Return [x, y] of the center of cell containing provided text 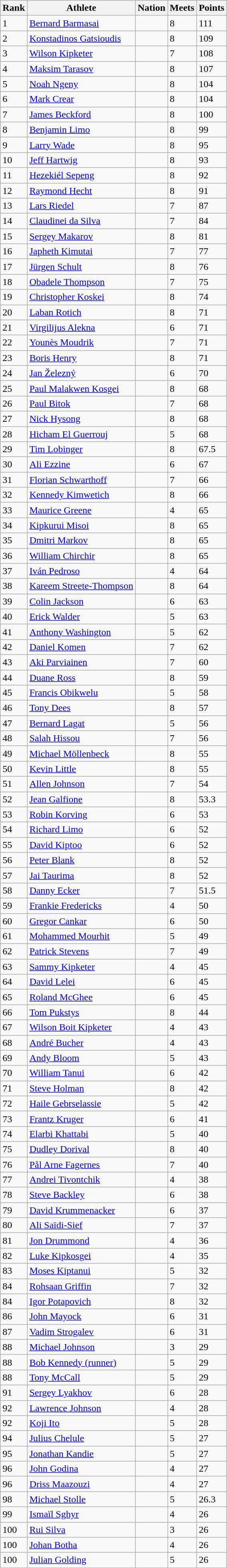
Dmitri Markov [81, 541]
John Mayock [81, 1317]
Duane Ross [81, 678]
80 [14, 1225]
19 [14, 297]
Elarbi Khattabi [81, 1134]
Igor Potapovich [81, 1301]
10 [14, 160]
Ali Ezzine [81, 465]
Jean Galfione [81, 799]
Vadim Strogalev [81, 1332]
15 [14, 236]
111 [211, 23]
Julian Golding [81, 1560]
Kareem Streete-Thompson [81, 586]
61 [14, 936]
108 [211, 54]
Nick Hysong [81, 419]
Ismaïl Sghyr [81, 1514]
73 [14, 1119]
98 [14, 1499]
David Krummenacker [81, 1210]
Jeff Hartwig [81, 160]
94 [14, 1438]
Bob Kennedy (runner) [81, 1362]
Salah Hissou [81, 738]
Haile Gebrselassie [81, 1103]
Frantz Kruger [81, 1119]
2 [14, 38]
Kevin Little [81, 769]
9 [14, 145]
Andrei Tivontchik [81, 1180]
Mark Crear [81, 99]
Points [211, 8]
Rank [14, 8]
46 [14, 708]
78 [14, 1195]
33 [14, 510]
Aki Parviainen [81, 662]
Tim Lobinger [81, 449]
Japheth Kimutai [81, 251]
48 [14, 738]
Dudley Dorival [81, 1149]
20 [14, 312]
Nation [151, 8]
John Godina [81, 1469]
Peter Blank [81, 860]
Anthony Washington [81, 632]
Francis Obikwelu [81, 693]
Iván Pedroso [81, 571]
Konstadinos Gatsioudis [81, 38]
Johan Botha [81, 1545]
Michael Johnson [81, 1347]
Larry Wade [81, 145]
34 [14, 525]
Luke Kipkosgei [81, 1256]
Robin Korving [81, 814]
Bernard Barmasai [81, 23]
82 [14, 1256]
13 [14, 206]
Gregor Cankar [81, 921]
Hicham El Guerrouj [81, 434]
William Chirchir [81, 556]
16 [14, 251]
23 [14, 358]
Jai Taurima [81, 875]
Driss Maazouzi [81, 1484]
Bernard Lagat [81, 723]
David Kiptoo [81, 845]
83 [14, 1271]
18 [14, 282]
Maksim Tarasov [81, 69]
Christopher Koskei [81, 297]
Meets [182, 8]
39 [14, 601]
24 [14, 373]
1 [14, 23]
107 [211, 69]
11 [14, 175]
Jan Železný [81, 373]
Mohammed Mourhit [81, 936]
26.3 [211, 1499]
Laban Rotich [81, 312]
Noah Ngeny [81, 84]
12 [14, 191]
17 [14, 267]
William Tanui [81, 1073]
Richard Limo [81, 830]
Obadele Thompson [81, 282]
Claudinei da Silva [81, 221]
Lawrence Johnson [81, 1408]
Virgilijus Alekna [81, 327]
Allen Johnson [81, 784]
André Bucher [81, 1043]
51 [14, 784]
79 [14, 1210]
Frankie Fredericks [81, 906]
Benjamin Limo [81, 130]
James Beckford [81, 114]
Paul Bitok [81, 403]
72 [14, 1103]
Erick Walder [81, 616]
Sammy Kipketer [81, 967]
86 [14, 1317]
Paul Malakwen Kosgei [81, 388]
Steve Holman [81, 1088]
Rui Silva [81, 1530]
51.5 [211, 890]
Hezekiél Sepeng [81, 175]
21 [14, 327]
Roland McGhee [81, 997]
Florian Schwarthoff [81, 480]
Jürgen Schult [81, 267]
Pål Arne Fagernes [81, 1165]
Daniel Komen [81, 647]
22 [14, 343]
47 [14, 723]
Wilson Kipketer [81, 54]
Lars Riedel [81, 206]
25 [14, 388]
53.3 [211, 799]
Ali Saïdi-Sief [81, 1225]
Sergey Makarov [81, 236]
Patrick Stevens [81, 952]
Rohsaan Griffin [81, 1286]
Tom Pukstys [81, 1012]
Tony McCall [81, 1377]
Raymond Hecht [81, 191]
Michael Stolle [81, 1499]
Steve Backley [81, 1195]
109 [211, 38]
Maurice Greene [81, 510]
Jonathan Kandie [81, 1454]
Moses Kiptanui [81, 1271]
Kipkurui Misoi [81, 525]
93 [211, 160]
69 [14, 1058]
14 [14, 221]
Sergey Lyakhov [81, 1392]
Kennedy Kimwetich [81, 495]
30 [14, 465]
Colin Jackson [81, 601]
Koji Ito [81, 1423]
Danny Ecker [81, 890]
Younès Moudrik [81, 343]
Athlete [81, 8]
Boris Henry [81, 358]
Andy Bloom [81, 1058]
Tony Dees [81, 708]
David Lelei [81, 982]
Michael Möllenbeck [81, 754]
Jon Drummond [81, 1241]
Wilson Boit Kipketer [81, 1027]
67.5 [211, 449]
Julius Chelule [81, 1438]
